Capture the cell that displays the provided text and extract its (X, Y) central coordinate. 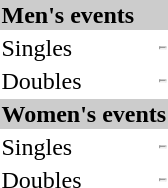
Women's events (84, 114)
Doubles (70, 81)
Men's events (84, 15)
